Return [X, Y] of the center of cell containing provided text 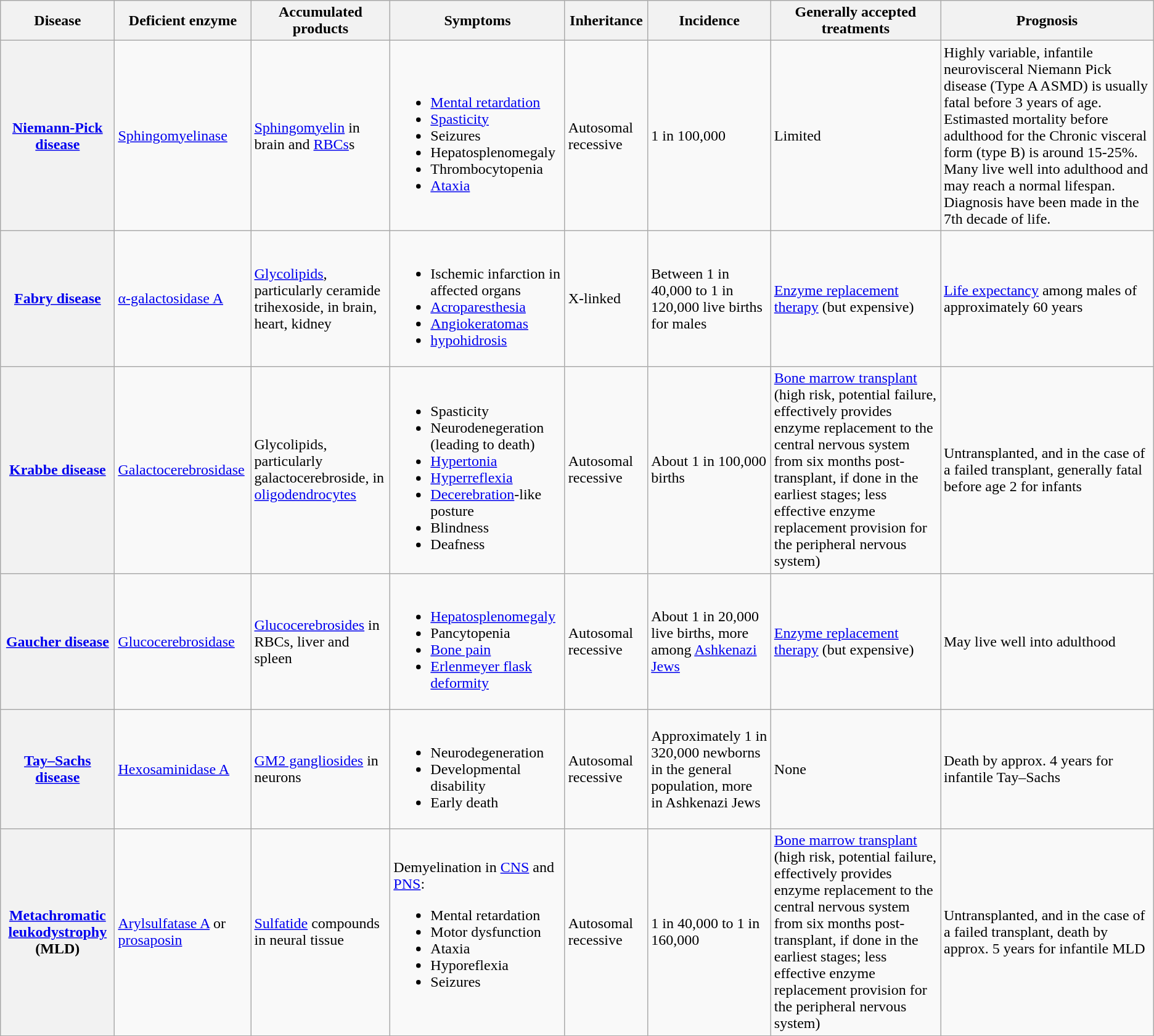
About 1 in 20,000 live births, more among Ashkenazi Jews [710, 641]
Life expectancy among males of approximately 60 years [1047, 298]
About 1 in 100,000 births [710, 470]
Disease [58, 21]
Approximately 1 in 320,000 newborns in the general population, more in Ashkenazi Jews [710, 769]
Sphingomyelin in brain and RBCss [321, 136]
None [856, 769]
Sulfatide compounds in neural tissue [321, 932]
Limited [856, 136]
1 in 40,000 to 1 in 160,000 [710, 932]
Inheritance [607, 21]
Glucocerebrosidase [182, 641]
Krabbe disease [58, 470]
X-linked [607, 298]
Niemann-Pick disease [58, 136]
α-galactosidase A [182, 298]
1 in 100,000 [710, 136]
Metachromatic leukodystrophy (MLD) [58, 932]
Tay–Sachs disease [58, 769]
SpasticityNeurodenegeration (leading to death)HypertoniaHyperreflexiaDecerebration-like postureBlindnessDeafness [477, 470]
Mental retardationSpasticitySeizuresHepatosplenomegalyThrombocytopeniaAtaxia [477, 136]
Generally accepted treatments [856, 21]
HepatosplenomegalyPancytopeniaBone painErlenmeyer flask deformity [477, 641]
GM2 gangliosides in neurons [321, 769]
Untransplanted, and in the case of a failed transplant, death by approx. 5 years for infantile MLD [1047, 932]
Gaucher disease [58, 641]
Deficient enzyme [182, 21]
Glycolipids, particularly galactocerebroside, in oligodendrocytes [321, 470]
Untransplanted, and in the case of a failed transplant, generally fatal before age 2 for infants [1047, 470]
Between 1 in 40,000 to 1 in 120,000 live births for males [710, 298]
Sphingomyelinase [182, 136]
Galactocerebrosidase [182, 470]
Prognosis [1047, 21]
Accumulated products [321, 21]
May live well into adulthood [1047, 641]
Incidence [710, 21]
Glycolipids, particularly ceramide trihexoside, in brain, heart, kidney [321, 298]
Glucocerebrosides in RBCs, liver and spleen [321, 641]
Symptoms [477, 21]
Hexosaminidase A [182, 769]
Fabry disease [58, 298]
Demyelination in CNS and PNS:Mental retardationMotor dysfunctionAtaxiaHyporeflexiaSeizures [477, 932]
NeurodegenerationDevelopmental disabilityEarly death [477, 769]
Arylsulfatase A or prosaposin [182, 932]
Ischemic infarction in affected organsAcroparesthesiaAngiokeratomashypohidrosis [477, 298]
Death by approx. 4 years for infantile Tay–Sachs [1047, 769]
